Identify which cell holds the provided text, then report its (x, y) central coordinate. 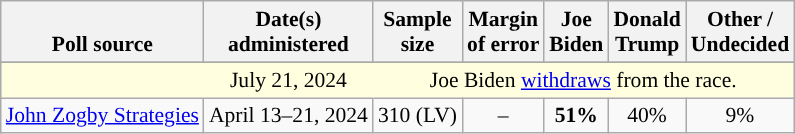
April 13–21, 2024 (288, 116)
9% (740, 116)
Samplesize (418, 32)
Other /Undecided (740, 32)
Marginof error (503, 32)
310 (LV) (418, 116)
JoeBiden (576, 32)
Joe Biden withdraws from the race. (584, 80)
– (503, 116)
Date(s)administered (288, 32)
July 21, 2024 (288, 80)
DonaldTrump (646, 32)
John Zogby Strategies (102, 116)
40% (646, 116)
51% (576, 116)
Poll source (102, 32)
